Scan for the cell matching the given text and deliver its [x, y] coordinate at center. 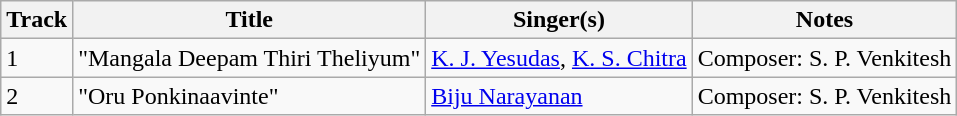
"Oru Ponkinaavinte" [250, 96]
Singer(s) [559, 20]
1 [37, 58]
Track [37, 20]
"Mangala Deepam Thiri Theliyum" [250, 58]
Biju Narayanan [559, 96]
Title [250, 20]
Notes [824, 20]
K. J. Yesudas, K. S. Chitra [559, 58]
2 [37, 96]
